Locate the cell with the specified text and output its [x, y] center coordinate. 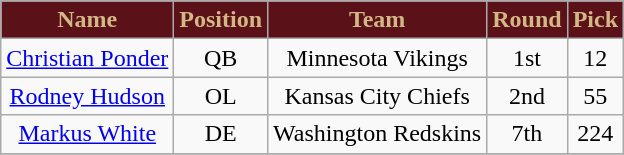
Kansas City Chiefs [378, 96]
55 [595, 96]
DE [221, 134]
Minnesota Vikings [378, 58]
Position [221, 20]
2nd [527, 96]
QB [221, 58]
Markus White [88, 134]
Round [527, 20]
Pick [595, 20]
OL [221, 96]
12 [595, 58]
224 [595, 134]
Washington Redskins [378, 134]
7th [527, 134]
Name [88, 20]
Christian Ponder [88, 58]
1st [527, 58]
Rodney Hudson [88, 96]
Team [378, 20]
